Output the [X, Y] coordinate of the center of the cell containing the given text.  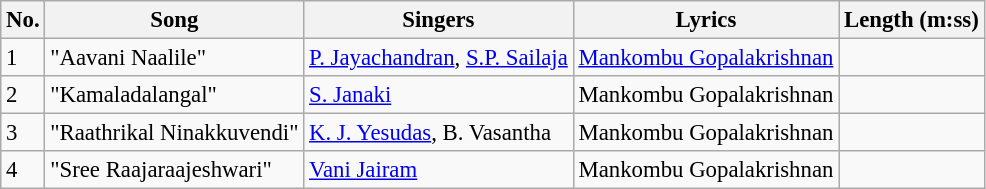
Song [174, 20]
4 [23, 170]
1 [23, 58]
2 [23, 95]
"Kamaladalangal" [174, 95]
Length (m:ss) [912, 20]
3 [23, 133]
No. [23, 20]
Vani Jairam [438, 170]
Lyrics [706, 20]
"Raathrikal Ninakkuvendi" [174, 133]
"Sree Raajaraajeshwari" [174, 170]
Singers [438, 20]
S. Janaki [438, 95]
K. J. Yesudas, B. Vasantha [438, 133]
"Aavani Naalile" [174, 58]
P. Jayachandran, S.P. Sailaja [438, 58]
